Extract the [X, Y] coordinate from the center of the cell holding the provided text.  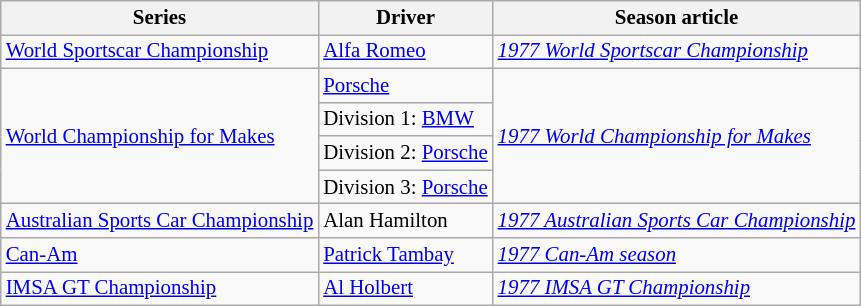
World Championship for Makes [160, 136]
1977 World Sportscar Championship [677, 51]
Alfa Romeo [405, 51]
Division 2: Porsche [405, 153]
Season article [677, 18]
1977 IMSA GT Championship [677, 288]
Division 3: Porsche [405, 187]
Patrick Tambay [405, 255]
Alan Hamilton [405, 221]
IMSA GT Championship [160, 288]
Porsche [405, 85]
Division 1: BMW [405, 119]
1977 Can-Am season [677, 255]
1977 World Championship for Makes [677, 136]
1977 Australian Sports Car Championship [677, 221]
Can-Am [160, 255]
World Sportscar Championship [160, 51]
Al Holbert [405, 288]
Driver [405, 18]
Australian Sports Car Championship [160, 221]
Series [160, 18]
